Pinpoint the cell where the given text exists, returning its [X, Y] midpoint coordinate. 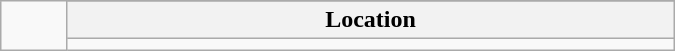
Location [370, 20]
